Scan for the cell matching the given text and deliver its (x, y) coordinate at center. 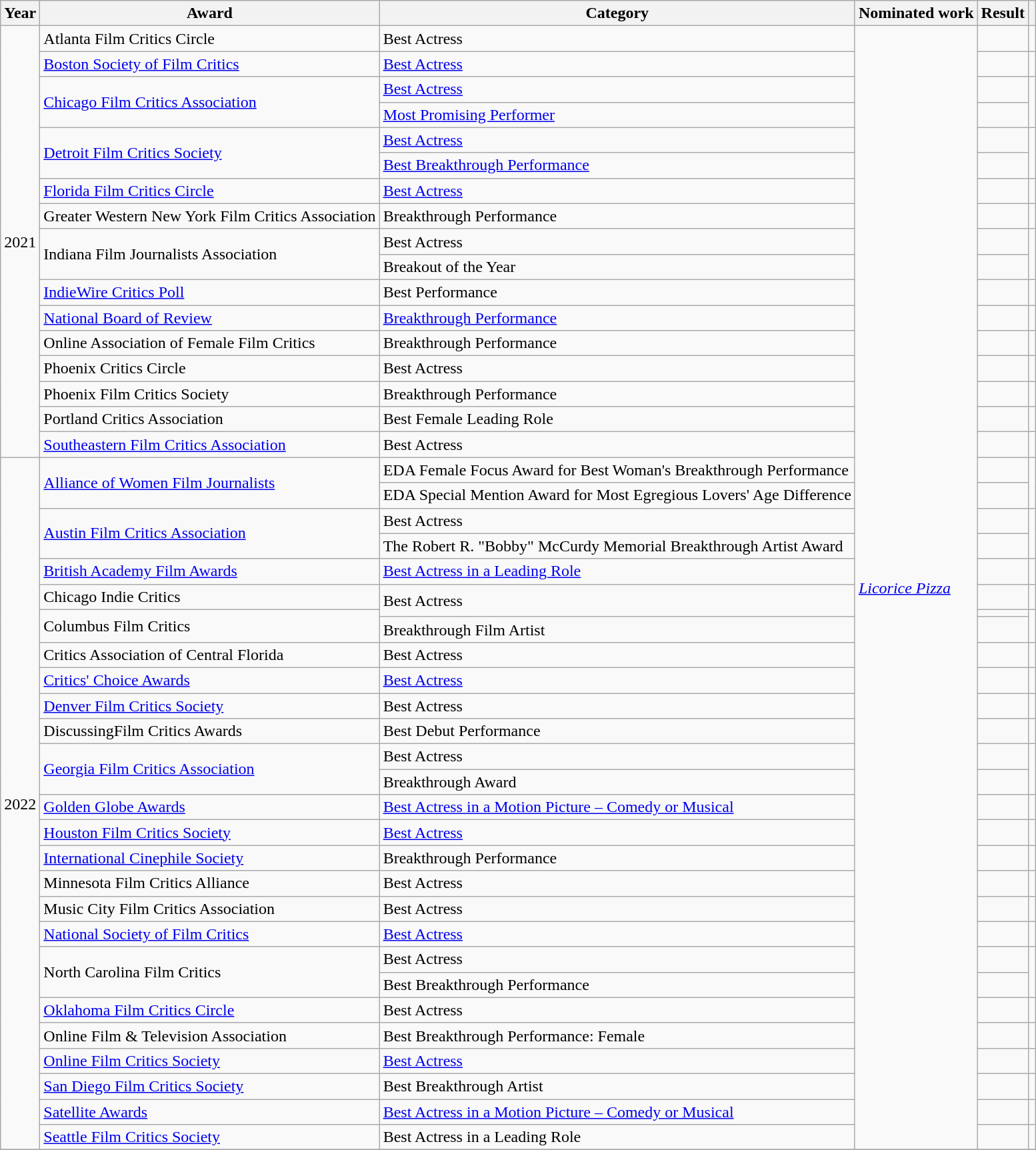
Phoenix Film Critics Society (209, 394)
2021 (20, 241)
Seattle Film Critics Society (209, 1137)
Result (1003, 13)
Year (20, 13)
North Carolina Film Critics (209, 972)
Breakthrough Award (617, 782)
Nominated work (916, 13)
Columbus Film Critics (209, 625)
International Cinephile Society (209, 858)
Music City Film Critics Association (209, 909)
Critics Association of Central Florida (209, 655)
2022 (20, 804)
Detroit Film Critics Society (209, 153)
Portland Critics Association (209, 419)
Best Breakthrough Artist (617, 1086)
EDA Special Mention Award for Most Egregious Lovers' Age Difference (617, 495)
Best Performance (617, 292)
DiscussingFilm Critics Awards (209, 731)
Houston Film Critics Society (209, 833)
Critics' Choice Awards (209, 680)
The Robert R. "Bobby" McCurdy Memorial Breakthrough Artist Award (617, 546)
Georgia Film Critics Association (209, 769)
Online Film Critics Society (209, 1061)
Category (617, 13)
Indiana Film Journalists Association (209, 254)
Denver Film Critics Society (209, 706)
Chicago Film Critics Association (209, 102)
Best Debut Performance (617, 731)
Austin Film Critics Association (209, 533)
National Board of Review (209, 318)
EDA Female Focus Award for Best Woman's Breakthrough Performance (617, 470)
British Academy Film Awards (209, 571)
Phoenix Critics Circle (209, 369)
Alliance of Women Film Journalists (209, 483)
Online Film & Television Association (209, 1035)
Chicago Indie Critics (209, 597)
IndieWire Critics Poll (209, 292)
Breakout of the Year (617, 267)
Licorice Pizza (916, 588)
National Society of Film Critics (209, 934)
Online Association of Female Film Critics (209, 343)
Southeastern Film Critics Association (209, 445)
Boston Society of Film Critics (209, 64)
Atlanta Film Critics Circle (209, 39)
Most Promising Performer (617, 115)
Oklahoma Film Critics Circle (209, 1010)
Satellite Awards (209, 1111)
Florida Film Critics Circle (209, 191)
Best Breakthrough Performance: Female (617, 1035)
San Diego Film Critics Society (209, 1086)
Greater Western New York Film Critics Association (209, 216)
Breakthrough Film Artist (617, 629)
Minnesota Film Critics Alliance (209, 883)
Award (209, 13)
Best Female Leading Role (617, 419)
Golden Globe Awards (209, 807)
